Determine the (X, Y) coordinate at the center of the cell enclosing the given text.  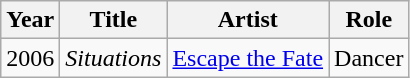
Dancer (369, 58)
Title (114, 20)
Escape the Fate (248, 58)
Artist (248, 20)
2006 (30, 58)
Year (30, 20)
Role (369, 20)
Situations (114, 58)
